Return [x, y] of the center of cell containing provided text 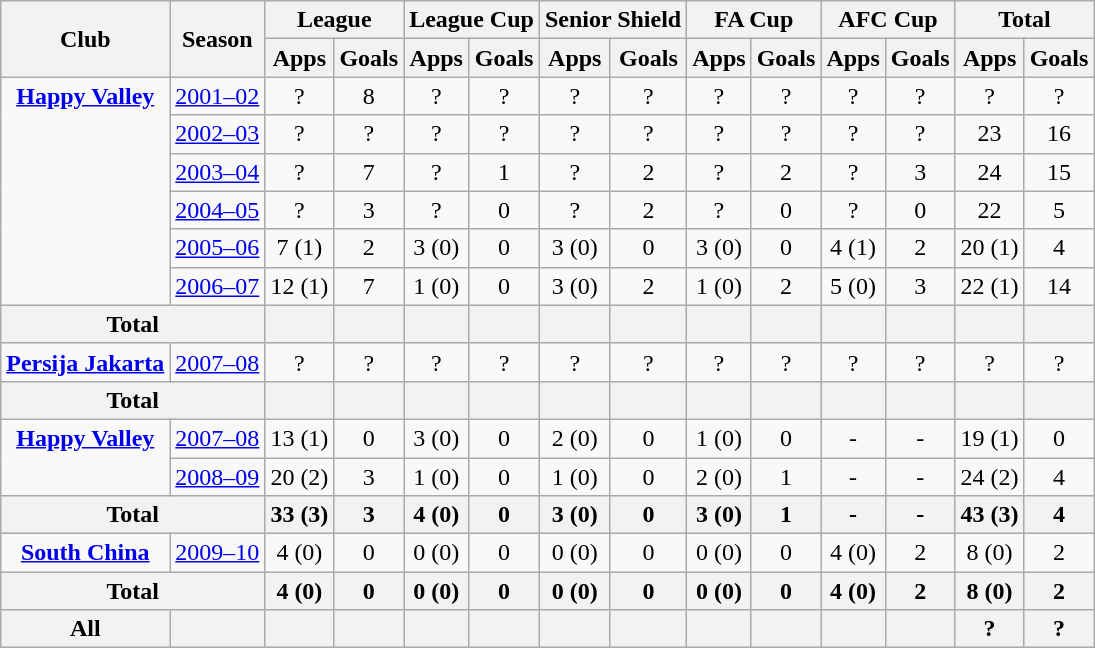
20 (2) [300, 477]
4 (1) [853, 248]
22 [990, 210]
League Cup [472, 20]
22 (1) [990, 286]
19 (1) [990, 438]
15 [1059, 172]
5 [1059, 210]
13 (1) [300, 438]
2002–03 [218, 134]
Persija Jakarta [86, 362]
24 [990, 172]
33 (3) [300, 515]
FA Cup [754, 20]
South China [86, 553]
2005–06 [218, 248]
2009–10 [218, 553]
All [86, 629]
Club [86, 39]
AFC Cup [888, 20]
Senior Shield [612, 20]
5 (0) [853, 286]
League [334, 20]
16 [1059, 134]
2001–02 [218, 96]
24 (2) [990, 477]
Season [218, 39]
20 (1) [990, 248]
8 [369, 96]
12 (1) [300, 286]
2003–04 [218, 172]
2004–05 [218, 210]
14 [1059, 286]
2006–07 [218, 286]
7 (1) [300, 248]
43 (3) [990, 515]
23 [990, 134]
2008–09 [218, 477]
